Extract the [x, y] coordinate from the center of the cell holding the provided text.  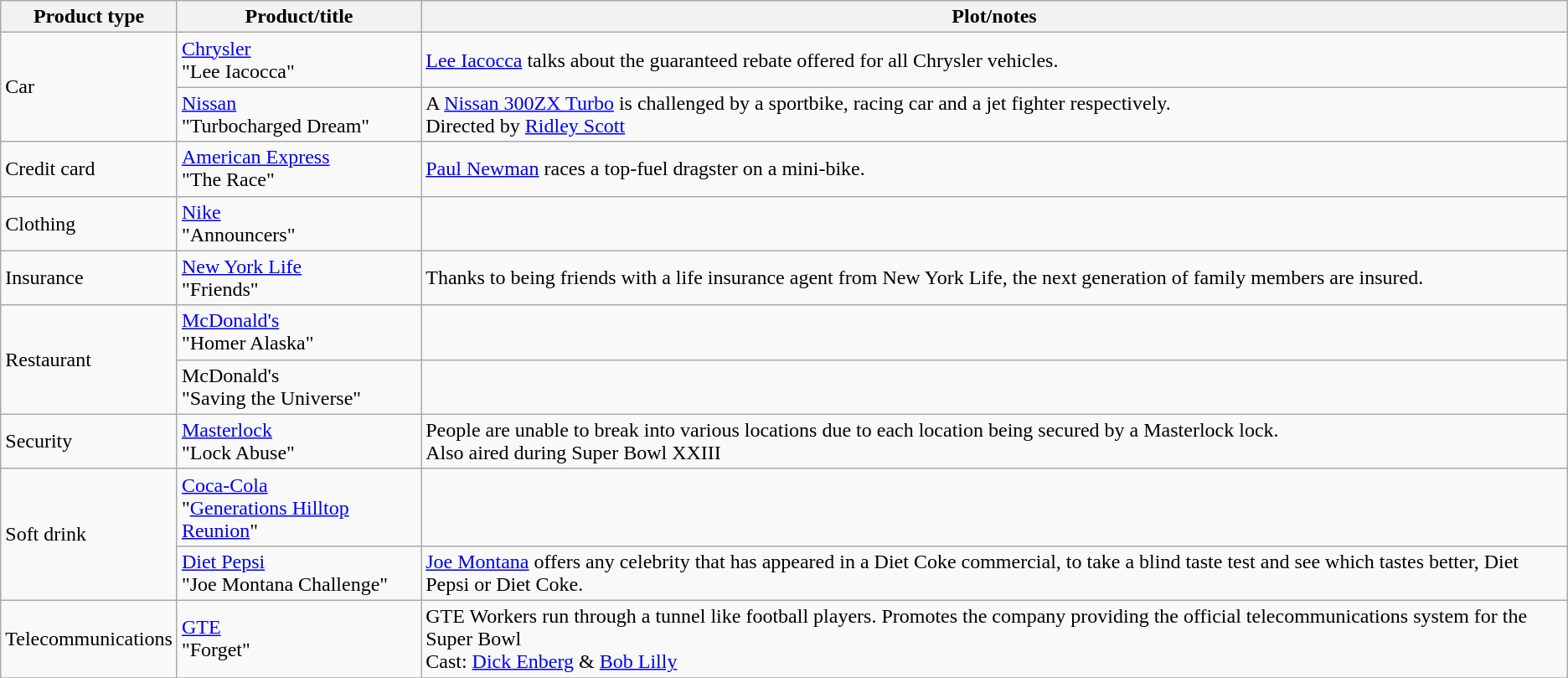
Insurance [89, 278]
GTE"Forget" [298, 639]
Nike"Announcers" [298, 223]
Masterlock"Lock Abuse" [298, 441]
Restaurant [89, 360]
Lee Iacocca talks about the guaranteed rebate offered for all Chrysler vehicles. [995, 60]
Diet Pepsi"Joe Montana Challenge" [298, 573]
Coca-Cola"Generations Hilltop Reunion" [298, 507]
Telecommunications [89, 639]
Thanks to being friends with a life insurance agent from New York Life, the next generation of family members are insured. [995, 278]
Product/title [298, 17]
Soft drink [89, 535]
People are unable to break into various locations due to each location being secured by a Masterlock lock.Also aired during Super Bowl XXIII [995, 441]
Nissan"Turbocharged Dream" [298, 114]
Security [89, 441]
American Express"The Race" [298, 169]
A Nissan 300ZX Turbo is challenged by a sportbike, racing car and a jet fighter respectively.Directed by Ridley Scott [995, 114]
New York Life"Friends" [298, 278]
Car [89, 87]
McDonald's "Homer Alaska" [298, 332]
Clothing [89, 223]
Credit card [89, 169]
Chrysler"Lee Iacocca" [298, 60]
Paul Newman races a top-fuel dragster on a mini-bike. [995, 169]
Product type [89, 17]
Plot/notes [995, 17]
McDonald's "Saving the Universe" [298, 387]
